Capture the cell that displays the provided text and extract its [X, Y] central coordinate. 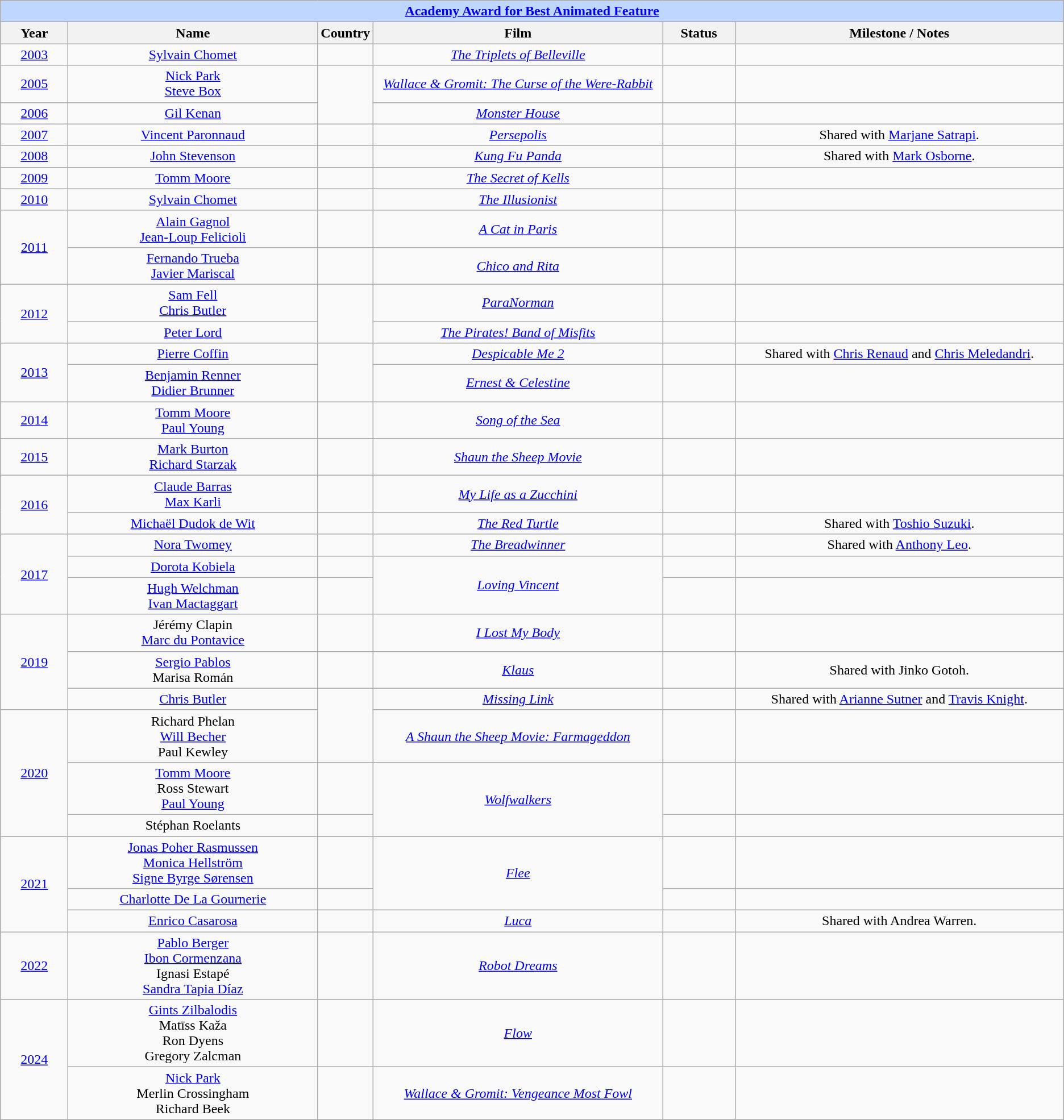
Song of the Sea [518, 420]
2017 [34, 574]
The Triplets of Belleville [518, 55]
2019 [34, 662]
Status [699, 33]
Loving Vincent [518, 585]
Name [193, 33]
Sam FellChris Butler [193, 302]
Nora Twomey [193, 545]
Tomm MooreRoss StewartPaul Young [193, 788]
2010 [34, 199]
My Life as a Zucchini [518, 494]
Chico and Rita [518, 266]
Film [518, 33]
Country [346, 33]
Shared with Marjane Satrapi. [899, 135]
Gints ZilbalodisMatīss KažaRon DyensGregory Zalcman [193, 1033]
Persepolis [518, 135]
The Breadwinner [518, 545]
Shaun the Sheep Movie [518, 457]
Missing Link [518, 699]
A Shaun the Sheep Movie: Farmageddon [518, 736]
Tomm Moore [193, 178]
Wallace & Gromit: The Curse of the Were-Rabbit [518, 84]
A Cat in Paris [518, 228]
Nick ParkSteve Box [193, 84]
Alain GagnolJean-Loup Felicioli [193, 228]
Klaus [518, 669]
Shared with Arianne Sutner and Travis Knight. [899, 699]
Shared with Chris Renaud and Chris Meledandri. [899, 354]
Pablo BergerIbon CormenzanaIgnasi EstapéSandra Tapia Díaz [193, 966]
2005 [34, 84]
The Illusionist [518, 199]
The Secret of Kells [518, 178]
Hugh WelchmanIvan Mactaggart [193, 596]
Robot Dreams [518, 966]
Ernest & Celestine [518, 383]
Mark BurtonRichard Starzak [193, 457]
The Pirates! Band of Misfits [518, 332]
Kung Fu Panda [518, 156]
Shared with Andrea Warren. [899, 921]
Wallace & Gromit: Vengeance Most Fowl [518, 1093]
Milestone / Notes [899, 33]
2016 [34, 505]
Wolfwalkers [518, 799]
Vincent Paronnaud [193, 135]
2003 [34, 55]
Despicable Me 2 [518, 354]
Year [34, 33]
2012 [34, 314]
2013 [34, 373]
Nick ParkMerlin CrossinghamRichard Beek [193, 1093]
Benjamin RennerDidier Brunner [193, 383]
Shared with Anthony Leo. [899, 545]
2008 [34, 156]
Charlotte De La Gournerie [193, 900]
Fernando TruebaJavier Mariscal [193, 266]
Shared with Mark Osborne. [899, 156]
Flow [518, 1033]
2011 [34, 247]
Enrico Casarosa [193, 921]
Richard PhelanWill BecherPaul Kewley [193, 736]
I Lost My Body [518, 633]
The Red Turtle [518, 523]
Monster House [518, 113]
Dorota Kobiela [193, 567]
Luca [518, 921]
Peter Lord [193, 332]
Claude BarrasMax Karli [193, 494]
Shared with Toshio Suzuki. [899, 523]
2006 [34, 113]
Shared with Jinko Gotoh. [899, 669]
Jérémy ClapinMarc du Pontavice [193, 633]
ParaNorman [518, 302]
Pierre Coffin [193, 354]
2022 [34, 966]
John Stevenson [193, 156]
Flee [518, 873]
2007 [34, 135]
2014 [34, 420]
Chris Butler [193, 699]
Stéphan Roelants [193, 825]
Gil Kenan [193, 113]
Sergio PablosMarisa Román [193, 669]
2009 [34, 178]
2020 [34, 773]
Tomm MoorePaul Young [193, 420]
2015 [34, 457]
2024 [34, 1059]
2021 [34, 884]
Michaël Dudok de Wit [193, 523]
Academy Award for Best Animated Feature [532, 11]
Jonas Poher RasmussenMonica HellströmSigne Byrge Sørensen [193, 863]
